Locate the cell with the specified text and output its (x, y) center coordinate. 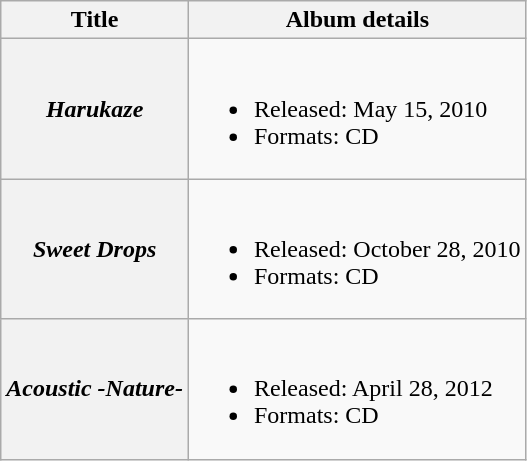
Released: October 28, 2010Formats: CD (357, 249)
Title (95, 20)
Sweet Drops (95, 249)
Acoustic -Nature- (95, 389)
Harukaze (95, 109)
Album details (357, 20)
Released: April 28, 2012Formats: CD (357, 389)
Released: May 15, 2010Formats: CD (357, 109)
